Return the (X, Y) coordinate for the center point of the cell that contains the specified text.  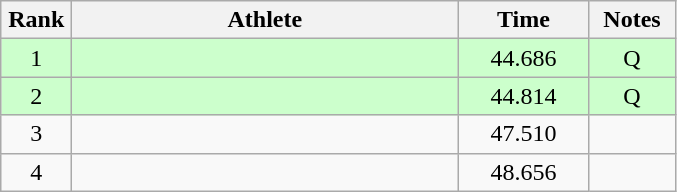
Rank (36, 20)
48.656 (524, 172)
44.686 (524, 58)
4 (36, 172)
Time (524, 20)
3 (36, 134)
Athlete (265, 20)
1 (36, 58)
44.814 (524, 96)
47.510 (524, 134)
2 (36, 96)
Notes (632, 20)
